Detect which cell encompasses the target text, then output its [X, Y] center coordinate. 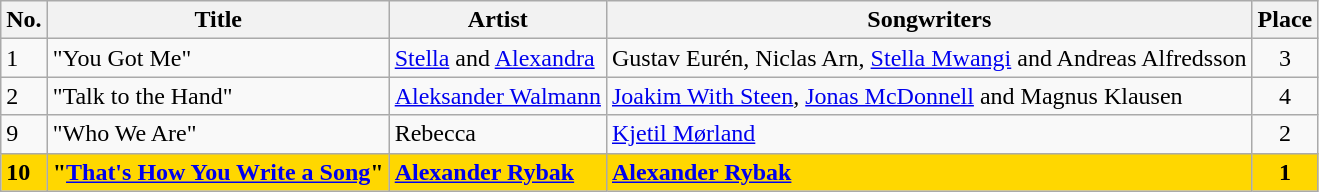
4 [1285, 96]
Songwriters [929, 20]
Title [218, 20]
"Who We Are" [218, 134]
"That's How You Write a Song" [218, 172]
Rebecca [498, 134]
9 [24, 134]
Gustav Eurén, Niclas Arn, Stella Mwangi and Andreas Alfredsson [929, 58]
Kjetil Mørland [929, 134]
"You Got Me" [218, 58]
Artist [498, 20]
Stella and Alexandra [498, 58]
3 [1285, 58]
10 [24, 172]
"Talk to the Hand" [218, 96]
Aleksander Walmann [498, 96]
Joakim With Steen, Jonas McDonnell and Magnus Klausen [929, 96]
No. [24, 20]
Place [1285, 20]
